Return the [x, y] coordinate for the center point of the cell that contains the specified text.  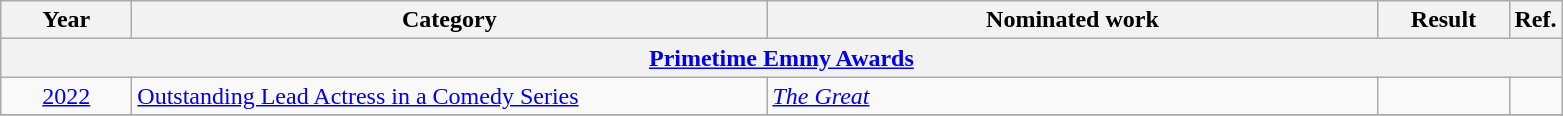
Outstanding Lead Actress in a Comedy Series [450, 96]
Year [66, 20]
Result [1444, 20]
Category [450, 20]
Primetime Emmy Awards [782, 58]
2022 [66, 96]
Ref. [1536, 20]
The Great [1072, 96]
Nominated work [1072, 20]
